Find where the given text appears and provide that cell's center as [x, y] coordinate. 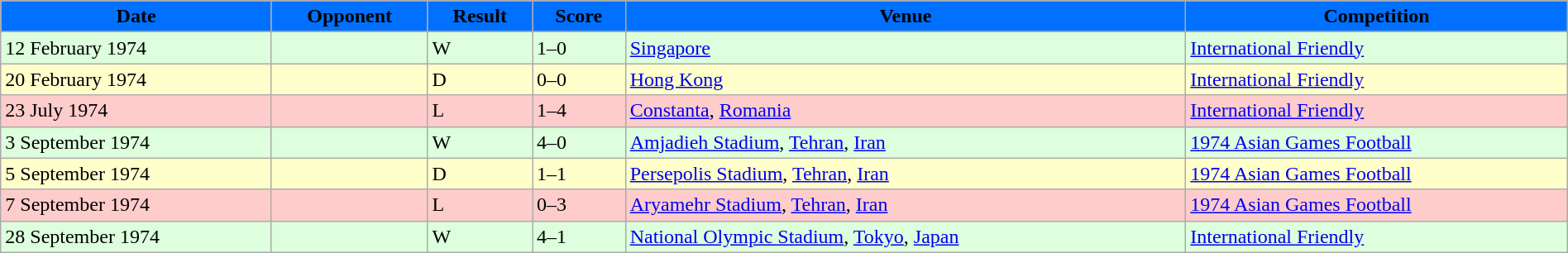
Aryamehr Stadium, Tehran, Iran [906, 205]
5 September 1974 [136, 174]
12 February 1974 [136, 48]
Singapore [906, 48]
7 September 1974 [136, 205]
Opponent [349, 17]
Constanta, Romania [906, 111]
28 September 1974 [136, 236]
National Olympic Stadium, Tokyo, Japan [906, 236]
Competition [1376, 17]
20 February 1974 [136, 79]
Venue [906, 17]
Hong Kong [906, 79]
3 September 1974 [136, 142]
1–1 [579, 174]
23 July 1974 [136, 111]
Amjadieh Stadium, Tehran, Iran [906, 142]
1–0 [579, 48]
Persepolis Stadium, Tehran, Iran [906, 174]
1–4 [579, 111]
0–3 [579, 205]
0–0 [579, 79]
4–1 [579, 236]
4–0 [579, 142]
Date [136, 17]
Result [480, 17]
Score [579, 17]
